Output the (x, y) coordinate of the center of the cell containing the given text.  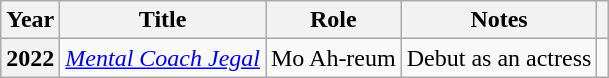
Mental Coach Jegal (163, 58)
Debut as an actress (499, 58)
Year (30, 20)
Role (334, 20)
Title (163, 20)
2022 (30, 58)
Notes (499, 20)
Mo Ah-reum (334, 58)
